Return [X, Y] of the center of cell containing provided text 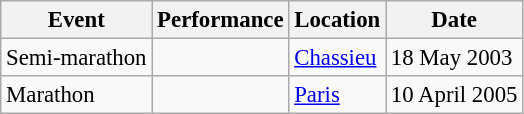
Marathon [76, 95]
Paris [338, 95]
Location [338, 20]
Semi-marathon [76, 58]
18 May 2003 [454, 58]
Performance [220, 20]
10 April 2005 [454, 95]
Chassieu [338, 58]
Event [76, 20]
Date [454, 20]
